Capture the cell that displays the provided text and extract its (X, Y) central coordinate. 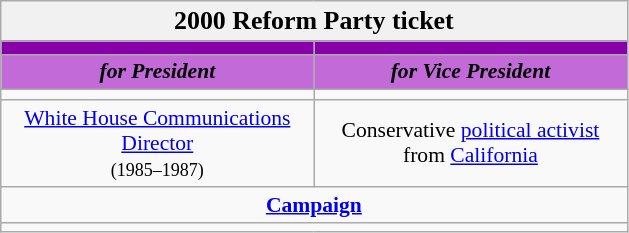
White House Communications Director(1985–1987) (158, 144)
for President (158, 72)
for Vice President (470, 72)
2000 Reform Party ticket (314, 21)
Conservative political activist from California (470, 144)
Campaign (314, 205)
